Return (X, Y) of the center of cell containing provided text 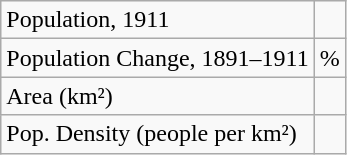
Pop. Density (people per km²) (158, 134)
Population, 1911 (158, 20)
Area (km²) (158, 96)
% (330, 58)
Population Change, 1891–1911 (158, 58)
